Return (X, Y) of the center of cell containing provided text 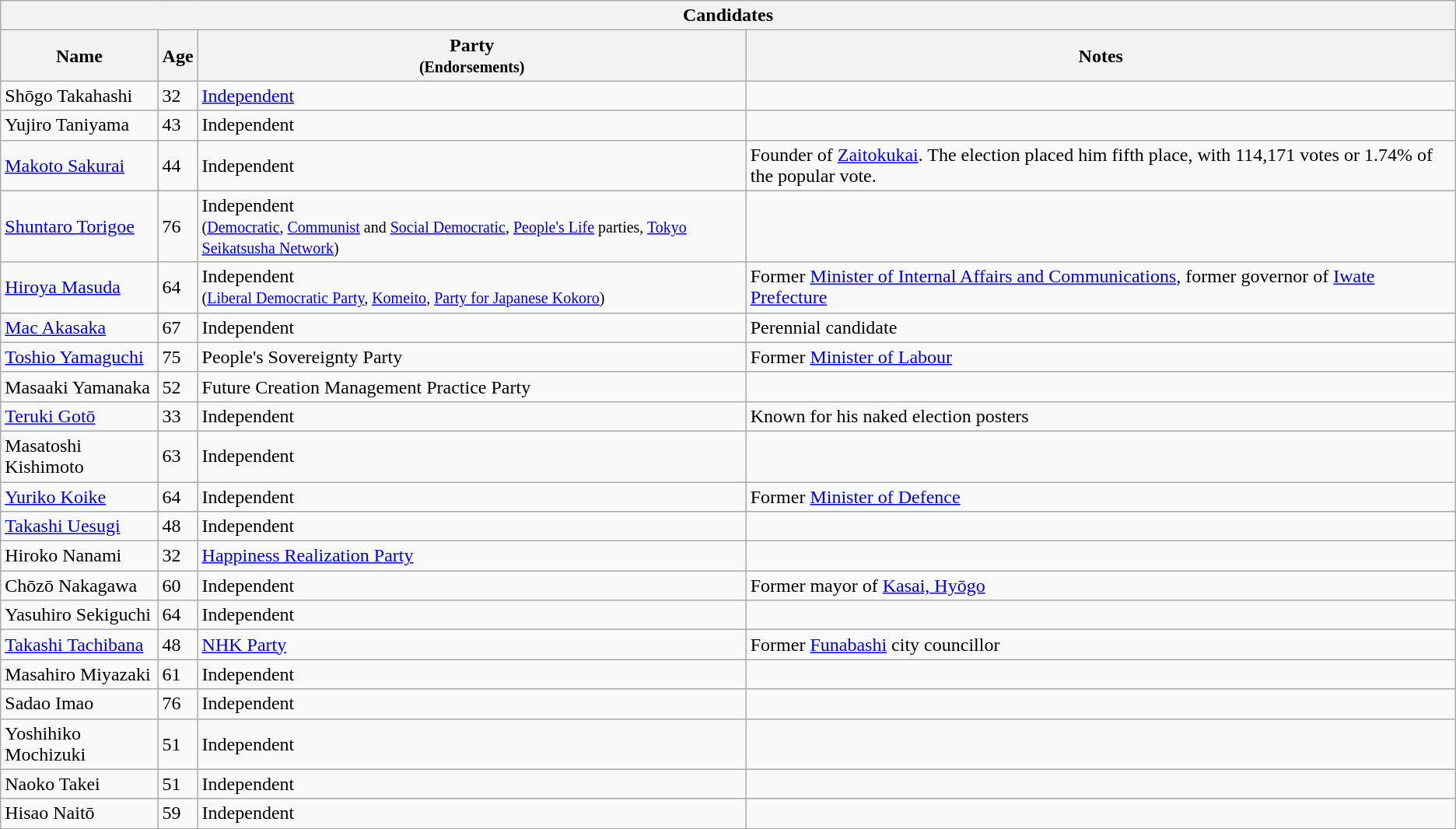
NHK Party (471, 645)
Former Minister of Internal Affairs and Communications, former governor of Iwate Prefecture (1101, 288)
Yasuhiro Sekiguchi (79, 615)
Chōzō Nakagawa (79, 586)
52 (177, 387)
Teruki Gotō (79, 416)
Future Creation Management Practice Party (471, 387)
Shuntaro Torigoe (79, 226)
Masahiro Miyazaki (79, 674)
Known for his naked election posters (1101, 416)
Toshio Yamaguchi (79, 357)
60 (177, 586)
61 (177, 674)
Naoko Takei (79, 784)
Founder of Zaitokukai. The election placed him fifth place, with 114,171 votes or 1.74% of the popular vote. (1101, 165)
Independent(Liberal Democratic Party, Komeito, Party for Japanese Kokoro) (471, 288)
Hisao Naitō (79, 813)
Happiness Realization Party (471, 556)
Mac Akasaka (79, 327)
67 (177, 327)
75 (177, 357)
Former Minister of Defence (1101, 497)
Masatoshi Kishimoto (79, 456)
Sadao Imao (79, 704)
Former Minister of Labour (1101, 357)
Yujiro Taniyama (79, 125)
Notes (1101, 56)
Masaaki Yamanaka (79, 387)
59 (177, 813)
Perennial candidate (1101, 327)
Takashi Uesugi (79, 526)
33 (177, 416)
Takashi Tachibana (79, 645)
Yoshihiko Mochizuki (79, 743)
Makoto Sakurai (79, 165)
Age (177, 56)
Name (79, 56)
Hiroko Nanami (79, 556)
43 (177, 125)
Yuriko Koike (79, 497)
Hiroya Masuda (79, 288)
Candidates (728, 16)
Shōgo Takahashi (79, 96)
Former Funabashi city councillor (1101, 645)
Independent(Democratic, Communist and Social Democratic, People's Life parties, Tokyo Seikatsusha Network) (471, 226)
People's Sovereignty Party (471, 357)
Party(Endorsements) (471, 56)
Former mayor of Kasai, Hyōgo (1101, 586)
44 (177, 165)
63 (177, 456)
